Extract the (x, y) coordinate from the center of the cell holding the provided text.  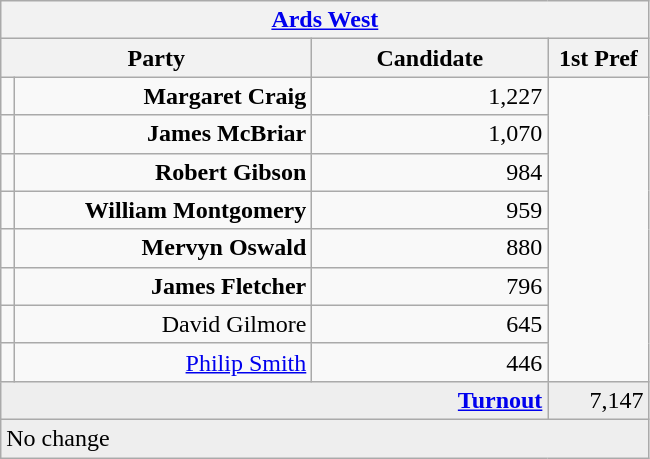
Margaret Craig (164, 96)
Philip Smith (164, 362)
7,147 (598, 400)
796 (430, 286)
645 (430, 324)
Robert Gibson (164, 172)
Party (156, 58)
1,227 (430, 96)
Turnout (274, 400)
William Montgomery (164, 210)
1,070 (430, 134)
446 (430, 362)
David Gilmore (164, 324)
No change (325, 438)
959 (430, 210)
1st Pref (598, 58)
Mervyn Oswald (164, 248)
984 (430, 172)
Candidate (430, 58)
Ards West (325, 20)
James McBriar (164, 134)
880 (430, 248)
James Fletcher (164, 286)
